Return (x, y) of the center of cell containing provided text 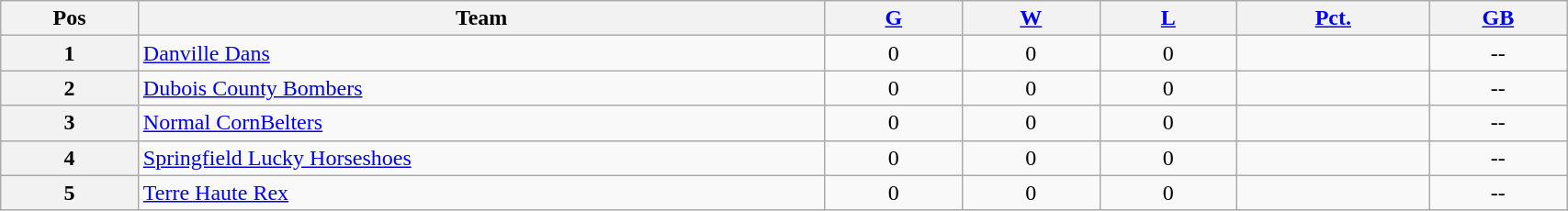
Terre Haute Rex (481, 193)
1 (70, 53)
Normal CornBelters (481, 123)
GB (1498, 18)
Pct. (1334, 18)
Dubois County Bombers (481, 88)
2 (70, 88)
Springfield Lucky Horseshoes (481, 158)
Pos (70, 18)
G (894, 18)
5 (70, 193)
W (1032, 18)
3 (70, 123)
Danville Dans (481, 53)
4 (70, 158)
Team (481, 18)
L (1168, 18)
